Identify which cell holds the provided text, then report its [X, Y] central coordinate. 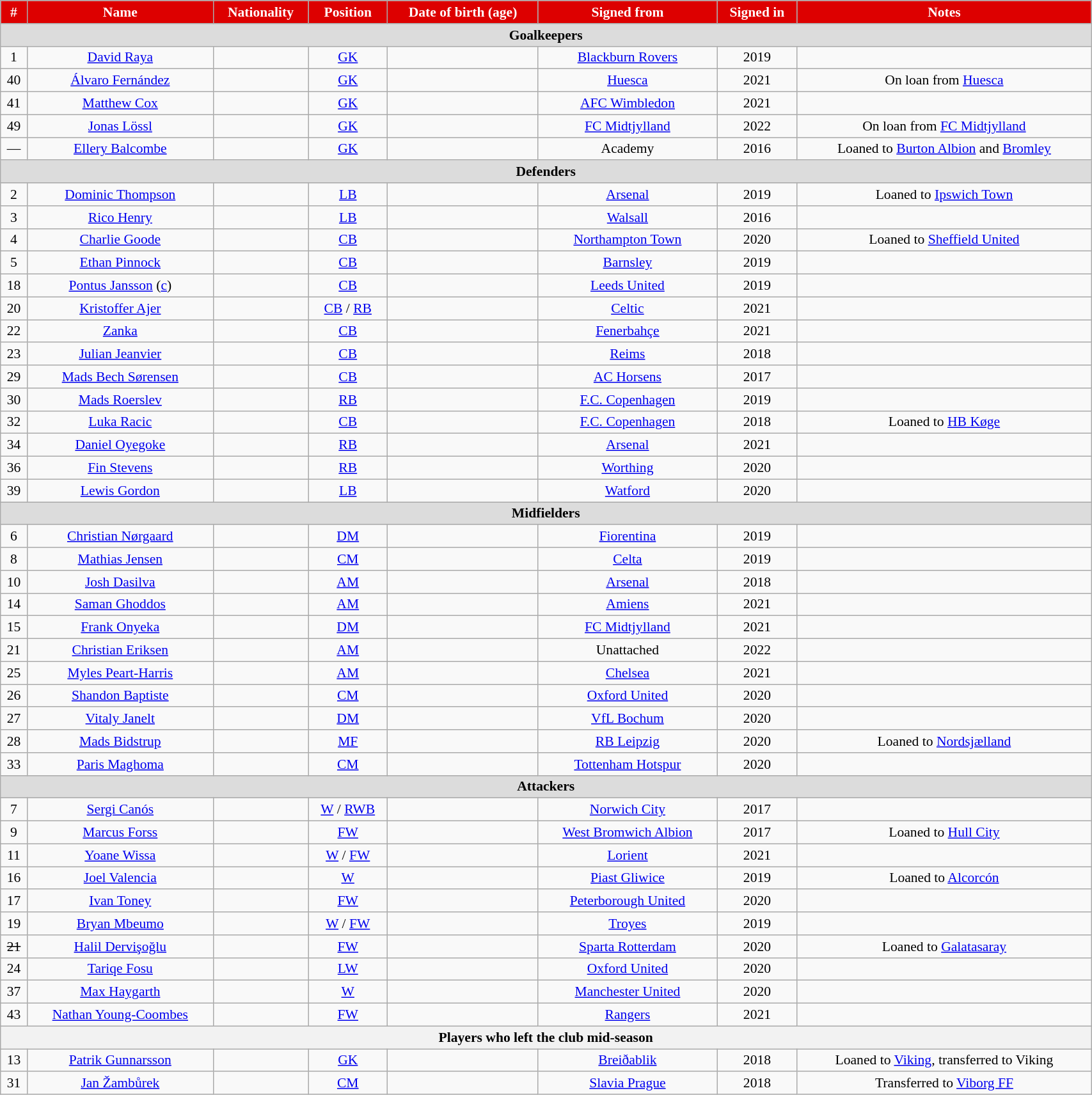
41 [14, 104]
20 [14, 308]
27 [14, 719]
Peterborough United [627, 901]
1 [14, 58]
Halil Dervişoğlu [120, 947]
8 [14, 559]
Loaned to Viking, transferred to Viking [944, 1060]
AFC Wimbledon [627, 104]
14 [14, 604]
11 [14, 855]
Chelsea [627, 673]
Nathan Young-Coombes [120, 1015]
MF [348, 741]
2 [14, 194]
Mads Bidstrup [120, 741]
Amiens [627, 604]
39 [14, 491]
Rico Henry [120, 217]
— [14, 149]
Lorient [627, 855]
49 [14, 126]
Slavia Prague [627, 1083]
Northampton Town [627, 240]
24 [14, 969]
Max Haygarth [120, 992]
Christian Eriksen [120, 650]
Manchester United [627, 992]
Loaned to Burton Albion and Bromley [944, 149]
Loaned to Sheffield United [944, 240]
David Raya [120, 58]
Julian Jeanvier [120, 354]
Watford [627, 491]
15 [14, 627]
Unattached [627, 650]
7 [14, 810]
32 [14, 422]
Zanka [120, 331]
Yoane Wissa [120, 855]
37 [14, 992]
9 [14, 833]
Midfielders [546, 514]
Luka Racic [120, 422]
AC Horsens [627, 377]
Daniel Oyegoke [120, 445]
Fin Stevens [120, 468]
Joel Valencia [120, 878]
31 [14, 1083]
# [14, 12]
Jonas Lössl [120, 126]
Loaned to Nordsjælland [944, 741]
Mads Bech Sørensen [120, 377]
Mathias Jensen [120, 559]
13 [14, 1060]
34 [14, 445]
Álvaro Fernández [120, 81]
Date of birth (age) [463, 12]
Loaned to Alcorcón [944, 878]
Patrik Gunnarsson [120, 1060]
Loaned to Hull City [944, 833]
Players who left the club mid-season [546, 1037]
Sergi Canós [120, 810]
Transferred to Viborg FF [944, 1083]
Notes [944, 12]
26 [14, 696]
Tariqe Fosu [120, 969]
Fenerbahçe [627, 331]
Ivan Toney [120, 901]
40 [14, 81]
VfL Bochum [627, 719]
Position [348, 12]
Charlie Goode [120, 240]
36 [14, 468]
Breiðablik [627, 1060]
29 [14, 377]
6 [14, 537]
Ethan Pinnock [120, 263]
Norwich City [627, 810]
Walsall [627, 217]
On loan from Huesca [944, 81]
22 [14, 331]
Name [120, 12]
On loan from FC Midtjylland [944, 126]
Troyes [627, 924]
W / RWB [348, 810]
Paris Maghoma [120, 764]
18 [14, 286]
33 [14, 764]
Sparta Rotterdam [627, 947]
Nationality [260, 12]
CB / RB [348, 308]
10 [14, 582]
25 [14, 673]
30 [14, 400]
RB Leipzig [627, 741]
Loaned to HB Køge [944, 422]
Celta [627, 559]
Reims [627, 354]
23 [14, 354]
LW [348, 969]
Myles Peart-Harris [120, 673]
Signed from [627, 12]
Tottenham Hotspur [627, 764]
28 [14, 741]
3 [14, 217]
Vitaly Janelt [120, 719]
Signed in [757, 12]
Rangers [627, 1015]
Dominic Thompson [120, 194]
Barnsley [627, 263]
Defenders [546, 172]
Goalkeepers [546, 35]
Piast Gliwice [627, 878]
Ellery Balcombe [120, 149]
16 [14, 878]
Leeds United [627, 286]
Fiorentina [627, 537]
Mads Roerslev [120, 400]
Celtic [627, 308]
Huesca [627, 81]
Matthew Cox [120, 104]
Saman Ghoddos [120, 604]
17 [14, 901]
19 [14, 924]
West Bromwich Albion [627, 833]
Worthing [627, 468]
Marcus Forss [120, 833]
Attackers [546, 787]
Jan Žambůrek [120, 1083]
Academy [627, 149]
Loaned to Galatasaray [944, 947]
Bryan Mbeumo [120, 924]
Josh Dasilva [120, 582]
5 [14, 263]
43 [14, 1015]
Pontus Jansson (c) [120, 286]
Loaned to Ipswich Town [944, 194]
Kristoffer Ajer [120, 308]
Lewis Gordon [120, 491]
Blackburn Rovers [627, 58]
4 [14, 240]
Christian Nørgaard [120, 537]
Shandon Baptiste [120, 696]
Frank Onyeka [120, 627]
